Identify which cell holds the provided text, then report its [X, Y] central coordinate. 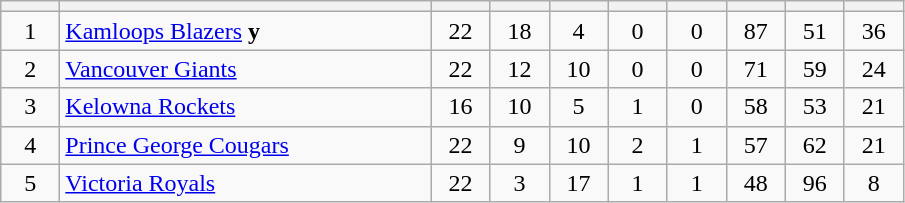
Prince George Cougars [246, 145]
16 [460, 107]
53 [814, 107]
51 [814, 31]
57 [756, 145]
36 [874, 31]
8 [874, 183]
Kelowna Rockets [246, 107]
62 [814, 145]
Vancouver Giants [246, 69]
Victoria Royals [246, 183]
12 [520, 69]
87 [756, 31]
24 [874, 69]
Kamloops Blazers y [246, 31]
18 [520, 31]
17 [578, 183]
96 [814, 183]
48 [756, 183]
71 [756, 69]
59 [814, 69]
9 [520, 145]
58 [756, 107]
